Extract the (x, y) coordinate from the center of the cell holding the provided text.  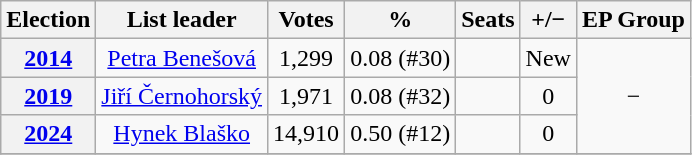
+/− (548, 20)
Votes (306, 20)
0.50 (#12) (400, 134)
New (548, 58)
2014 (48, 58)
− (633, 96)
Petra Benešová (182, 58)
Jiří Černohorský (182, 96)
1,299 (306, 58)
14,910 (306, 134)
2024 (48, 134)
0.08 (#30) (400, 58)
Hynek Blaško (182, 134)
Election (48, 20)
2019 (48, 96)
1,971 (306, 96)
0.08 (#32) (400, 96)
Seats (488, 20)
% (400, 20)
List leader (182, 20)
EP Group (633, 20)
